Determine the (X, Y) coordinate at the center of the cell enclosing the given text.  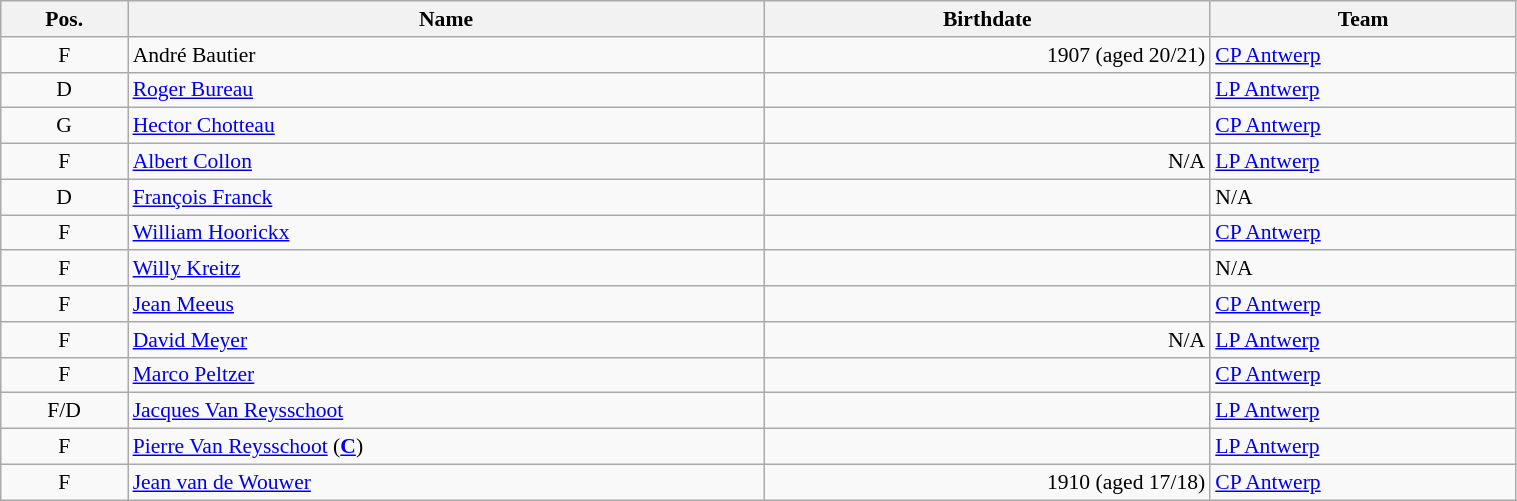
Jean van de Wouwer (446, 482)
Team (1363, 19)
Jacques Van Reysschoot (446, 411)
Roger Bureau (446, 90)
Albert Collon (446, 162)
Jean Meeus (446, 304)
Pierre Van Reysschoot (C) (446, 447)
Hector Chotteau (446, 126)
François Franck (446, 197)
Birthdate (987, 19)
Willy Kreitz (446, 269)
André Bautier (446, 55)
Marco Peltzer (446, 375)
1907 (aged 20/21) (987, 55)
1910 (aged 17/18) (987, 482)
Name (446, 19)
David Meyer (446, 340)
F/D (64, 411)
William Hoorickx (446, 233)
G (64, 126)
Pos. (64, 19)
